Output the [x, y] coordinate of the center of the cell containing the given text.  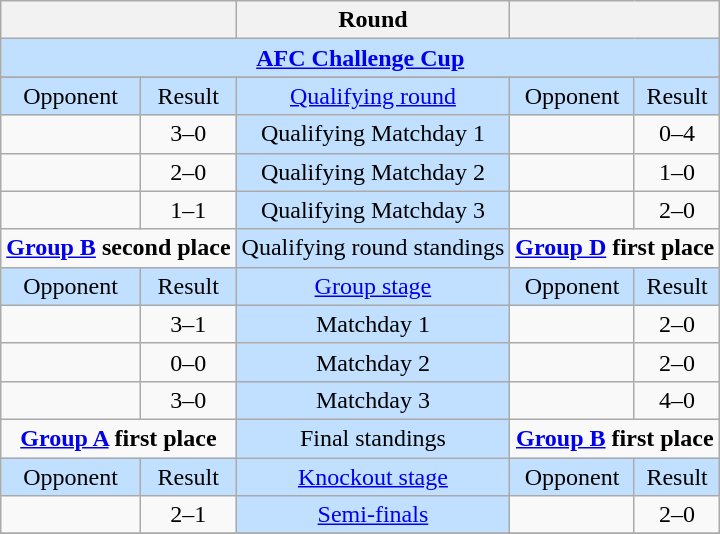
1–0 [676, 172]
Group D first place [615, 248]
Matchday 1 [373, 324]
Qualifying round standings [373, 248]
Qualifying round [373, 96]
Semi-finals [373, 515]
Group stage [373, 286]
3–1 [188, 324]
Group B first place [615, 438]
Qualifying Matchday 2 [373, 172]
4–0 [676, 400]
2–1 [188, 515]
AFC Challenge Cup [360, 58]
Round [373, 20]
Knockout stage [373, 477]
Qualifying Matchday 3 [373, 210]
Matchday 2 [373, 362]
Final standings [373, 438]
0–0 [188, 362]
Group B second place [118, 248]
Qualifying Matchday 1 [373, 134]
0–4 [676, 134]
Group A first place [118, 438]
Matchday 3 [373, 400]
1–1 [188, 210]
